Provide the (X, Y) coordinate of the cell's center where the given text is located.  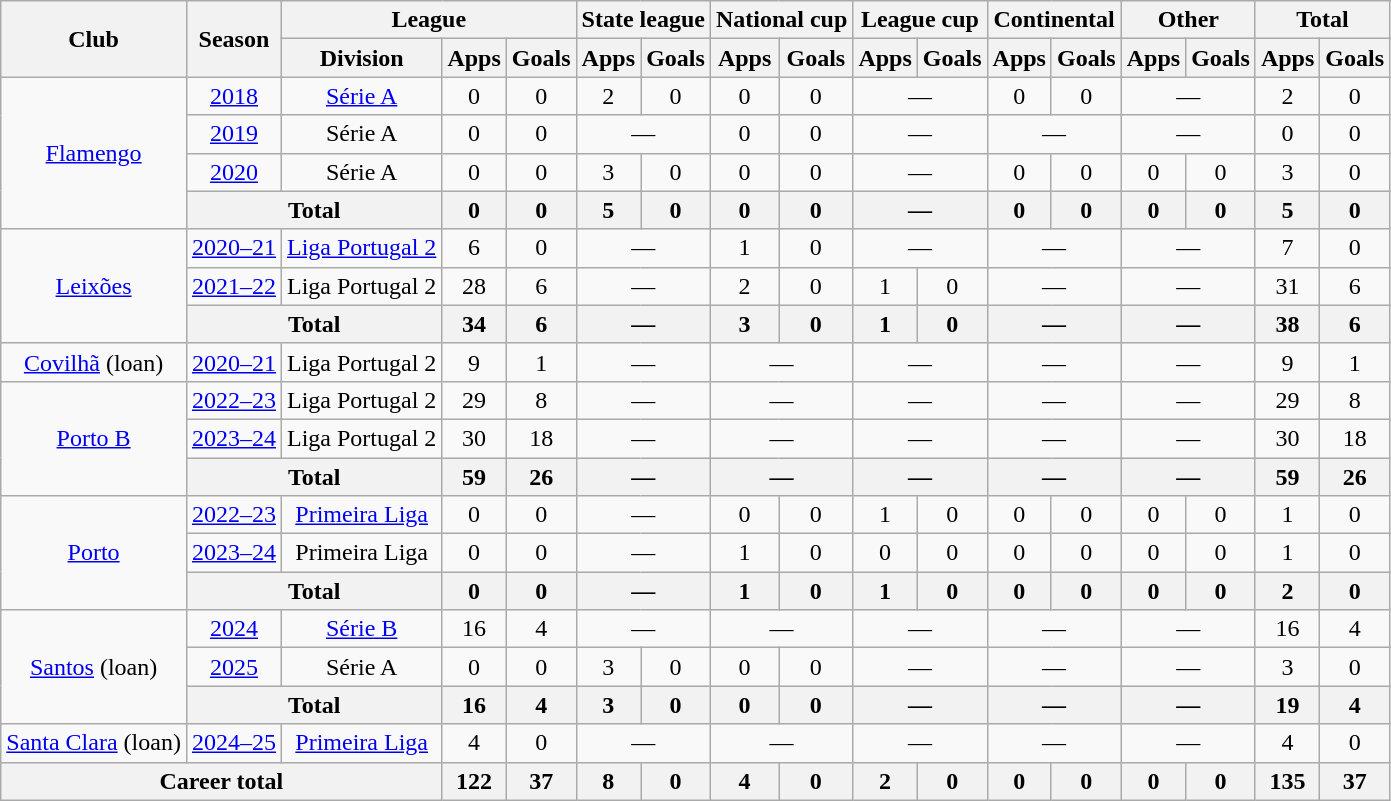
League cup (920, 20)
2019 (234, 134)
Leixões (94, 286)
2024–25 (234, 743)
34 (474, 324)
Covilhã (loan) (94, 362)
7 (1287, 248)
38 (1287, 324)
Santa Clara (loan) (94, 743)
Career total (222, 781)
28 (474, 286)
Division (361, 58)
Club (94, 39)
2021–22 (234, 286)
Porto (94, 553)
19 (1287, 705)
Other (1188, 20)
2024 (234, 629)
Santos (loan) (94, 667)
122 (474, 781)
National cup (781, 20)
State league (643, 20)
Season (234, 39)
2020 (234, 172)
Série B (361, 629)
31 (1287, 286)
Flamengo (94, 153)
Continental (1054, 20)
Porto B (94, 438)
League (428, 20)
2025 (234, 667)
2018 (234, 96)
135 (1287, 781)
